Output the [X, Y] coordinate of the center of the cell containing the given text.  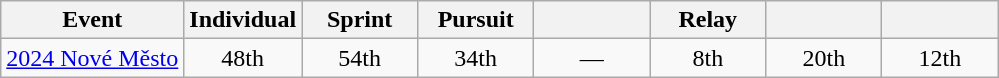
2024 Nové Město [92, 58]
12th [940, 58]
Sprint [360, 20]
Pursuit [476, 20]
48th [243, 58]
54th [360, 58]
Relay [708, 20]
20th [824, 58]
34th [476, 58]
— [592, 58]
8th [708, 58]
Individual [243, 20]
Event [92, 20]
